For the text-containing cell, return its midpoint in [x, y] coordinate format. 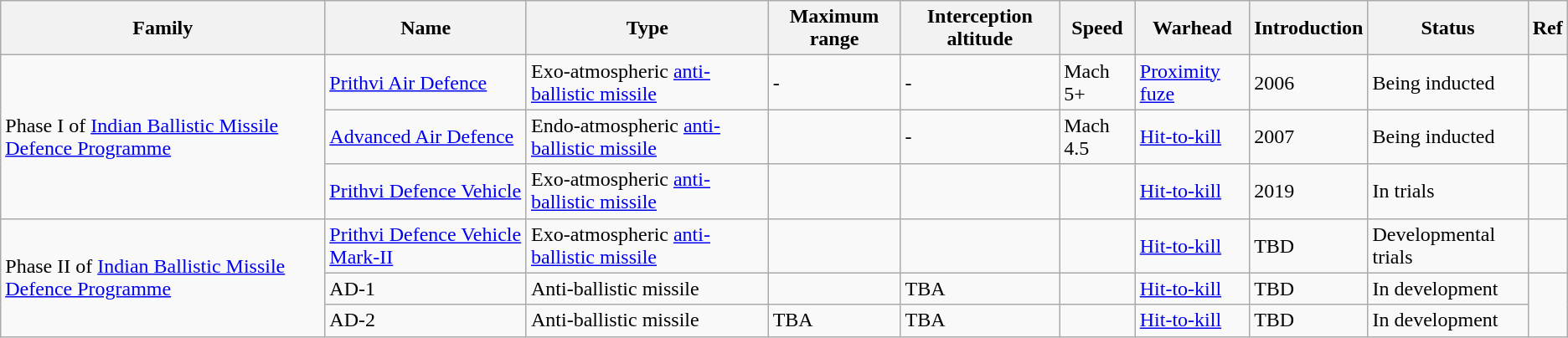
Speed [1097, 28]
2019 [1308, 191]
Mach 4.5 [1097, 137]
Prithvi Air Defence [426, 82]
In trials [1447, 191]
Name [426, 28]
Status [1447, 28]
Proximity fuze [1192, 82]
Interception altitude [980, 28]
Prithvi Defence Vehicle Mark-II [426, 246]
Developmental trials [1447, 246]
Warhead [1192, 28]
Endo-atmospheric anti-ballistic missile [647, 137]
Prithvi Defence Vehicle [426, 191]
Family [162, 28]
Phase I of Indian Ballistic Missile Defence Programme [162, 137]
AD-2 [426, 320]
Advanced Air Defence [426, 137]
2006 [1308, 82]
Mach 5+ [1097, 82]
Introduction [1308, 28]
Ref [1548, 28]
AD-1 [426, 289]
Phase II of Indian Ballistic Missile Defence Programme [162, 278]
2007 [1308, 137]
Maximum range [834, 28]
Type [647, 28]
